Return the (X, Y) coordinate for the center point of the cell that contains the specified text.  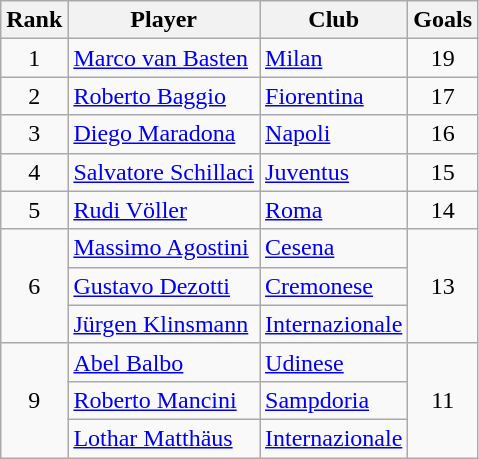
2 (34, 96)
Massimo Agostini (164, 248)
Player (164, 20)
Udinese (334, 362)
Roberto Mancini (164, 400)
Goals (443, 20)
Sampdoria (334, 400)
17 (443, 96)
Lothar Matthäus (164, 438)
16 (443, 134)
Gustavo Dezotti (164, 286)
3 (34, 134)
13 (443, 286)
Abel Balbo (164, 362)
9 (34, 400)
1 (34, 58)
Diego Maradona (164, 134)
Cesena (334, 248)
4 (34, 172)
14 (443, 210)
Jürgen Klinsmann (164, 324)
Cremonese (334, 286)
Club (334, 20)
15 (443, 172)
6 (34, 286)
Rudi Völler (164, 210)
Rank (34, 20)
Milan (334, 58)
Roberto Baggio (164, 96)
Salvatore Schillaci (164, 172)
Juventus (334, 172)
Roma (334, 210)
19 (443, 58)
Marco van Basten (164, 58)
11 (443, 400)
Napoli (334, 134)
Fiorentina (334, 96)
5 (34, 210)
